For the text-containing cell, return its midpoint in (X, Y) coordinate format. 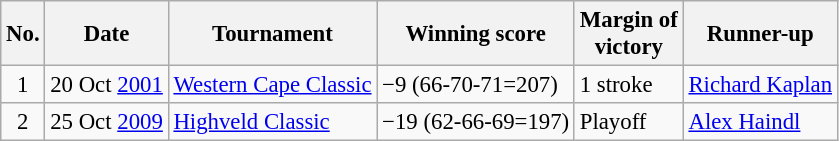
No. (23, 34)
Richard Kaplan (760, 85)
Tournament (272, 34)
Runner-up (760, 34)
−19 (62-66-69=197) (476, 122)
Western Cape Classic (272, 85)
Alex Haindl (760, 122)
20 Oct 2001 (106, 85)
1 stroke (628, 85)
Date (106, 34)
25 Oct 2009 (106, 122)
Winning score (476, 34)
Highveld Classic (272, 122)
Margin ofvictory (628, 34)
1 (23, 85)
Playoff (628, 122)
−9 (66-70-71=207) (476, 85)
2 (23, 122)
